Output the [X, Y] coordinate of the center of the cell containing the given text.  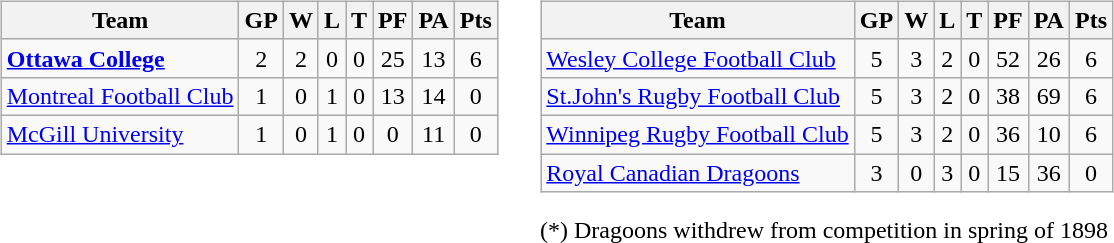
26 [1048, 58]
10 [1048, 134]
Montreal Football Club [120, 96]
38 [1008, 96]
15 [1008, 173]
69 [1048, 96]
St.John's Rugby Football Club [698, 96]
52 [1008, 58]
Royal Canadian Dragoons [698, 173]
McGill University [120, 134]
Wesley College Football Club [698, 58]
14 [434, 96]
25 [393, 58]
Winnipeg Rugby Football Club [698, 134]
Ottawa College [120, 58]
11 [434, 134]
